Find where the given text appears and provide that cell's center as (X, Y) coordinate. 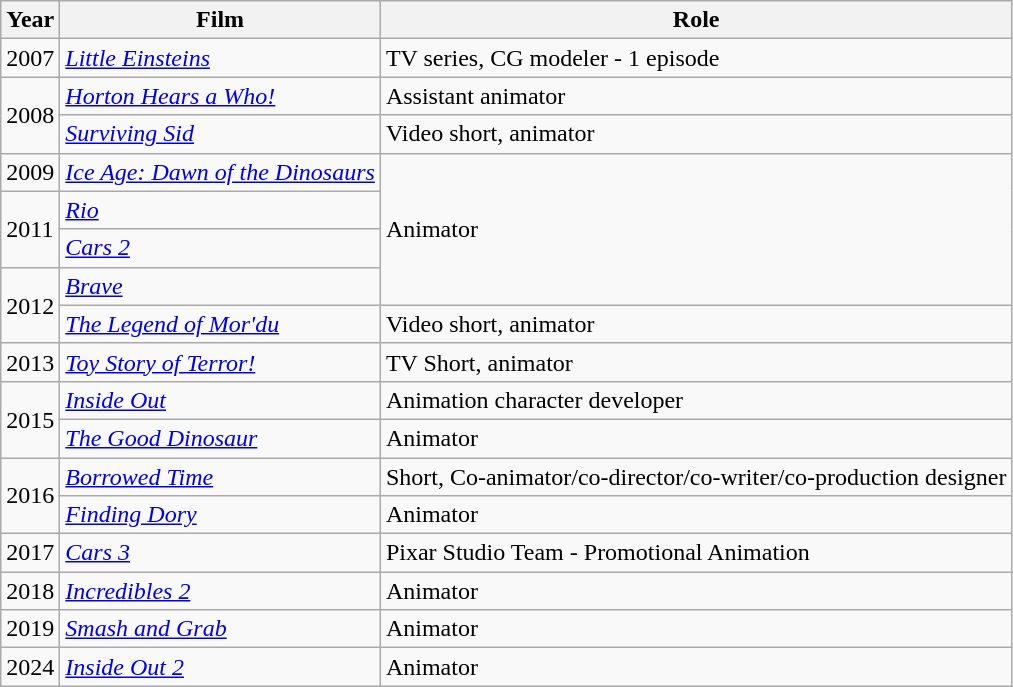
2019 (30, 629)
2024 (30, 667)
Cars 3 (220, 553)
Assistant animator (696, 96)
TV Short, animator (696, 362)
Short, Co-animator/co-director/co-writer/co-production designer (696, 477)
Little Einsteins (220, 58)
TV series, CG modeler - 1 episode (696, 58)
Inside Out 2 (220, 667)
2018 (30, 591)
Surviving Sid (220, 134)
2012 (30, 305)
Incredibles 2 (220, 591)
Smash and Grab (220, 629)
Year (30, 20)
Inside Out (220, 400)
2013 (30, 362)
Cars 2 (220, 248)
Toy Story of Terror! (220, 362)
2016 (30, 496)
2011 (30, 229)
The Good Dinosaur (220, 438)
Brave (220, 286)
Animation character developer (696, 400)
2017 (30, 553)
Horton Hears a Who! (220, 96)
Borrowed Time (220, 477)
2009 (30, 172)
Role (696, 20)
The Legend of Mor'du (220, 324)
Pixar Studio Team - Promotional Animation (696, 553)
Ice Age: Dawn of the Dinosaurs (220, 172)
2008 (30, 115)
Film (220, 20)
Rio (220, 210)
2007 (30, 58)
2015 (30, 419)
Finding Dory (220, 515)
